Detect which cell encompasses the target text, then output its (x, y) center coordinate. 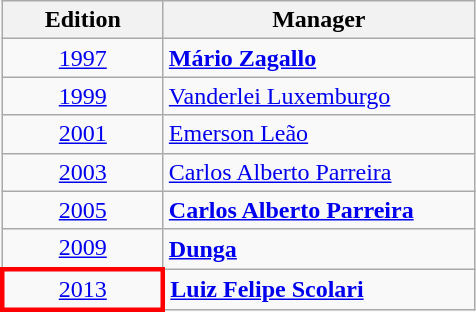
2009 (82, 249)
Dunga (318, 249)
Emerson Leão (318, 134)
Mário Zagallo (318, 58)
2005 (82, 210)
Vanderlei Luxemburgo (318, 96)
1997 (82, 58)
2013 (82, 290)
2003 (82, 172)
Edition (82, 20)
1999 (82, 96)
2001 (82, 134)
Luiz Felipe Scolari (318, 290)
Manager (318, 20)
